Pinpoint the cell where the given text exists, returning its (X, Y) midpoint coordinate. 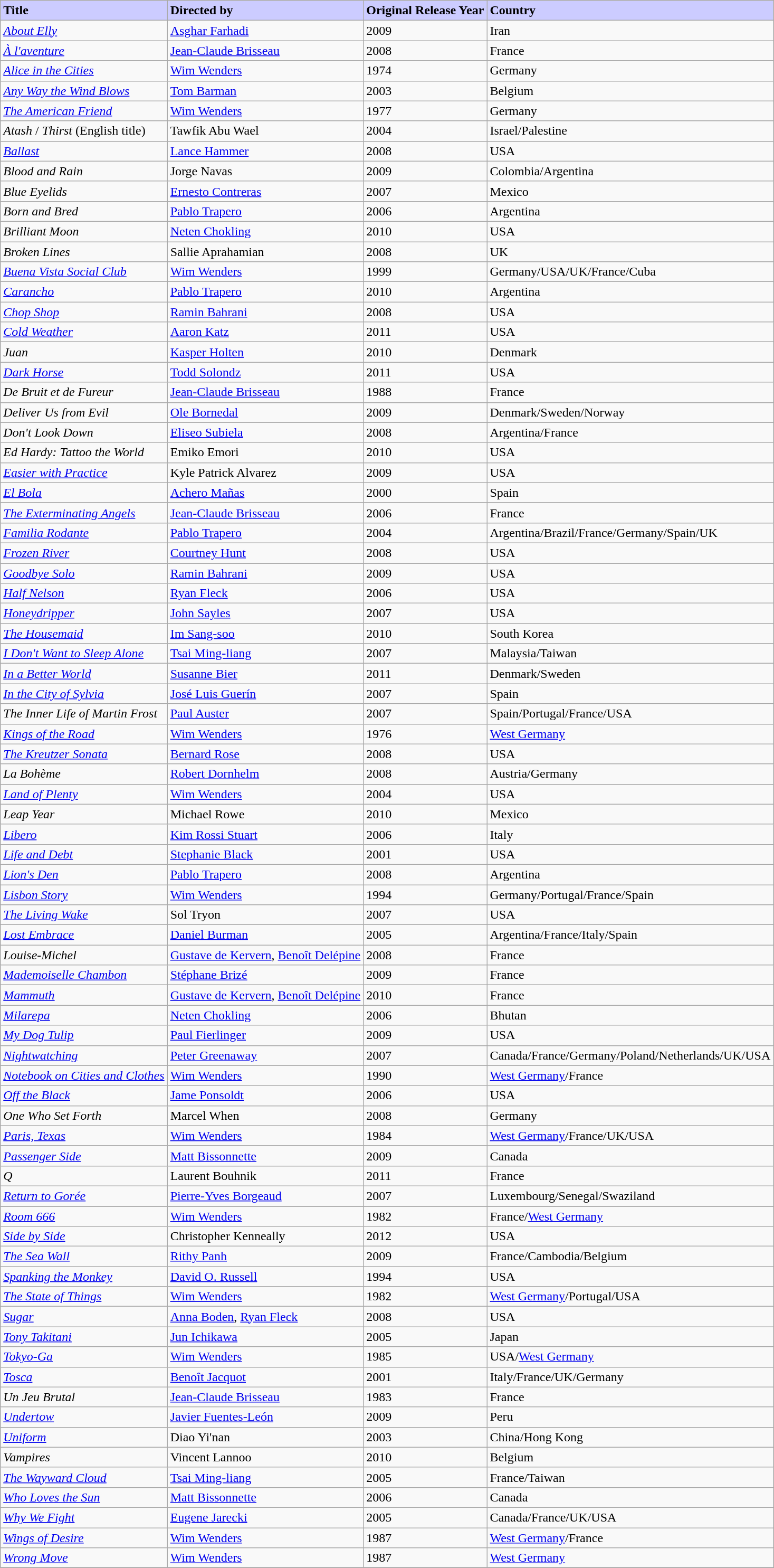
Im Sang-soo (265, 634)
Kyle Patrick Alvarez (265, 473)
De Bruit et de Fureur (84, 392)
Peru (630, 1417)
Return to Gorée (84, 1196)
Luxembourg/Senegal/Swaziland (630, 1196)
Diao Yi'nan (265, 1437)
Iran (630, 31)
The Inner Life of Martin Frost (84, 714)
Title (84, 11)
Marcel When (265, 1116)
Room 666 (84, 1216)
Pierre-Yves Borgeaud (265, 1196)
1976 (425, 734)
Carancho (84, 292)
Honeydripper (84, 613)
Juan (84, 352)
Milarepa (84, 1015)
West Germany/Portugal/USA (630, 1297)
Argentina/France (630, 432)
Lost Embrace (84, 935)
Tokyo-Ga (84, 1357)
One Who Set Forth (84, 1116)
Born and Bred (84, 211)
À l'aventure (84, 51)
Wrong Move (84, 1558)
Denmark/Sweden (630, 674)
Undertow (84, 1417)
Brilliant Moon (84, 231)
Kasper Holten (265, 352)
Alice in the Cities (84, 71)
Chop Shop (84, 312)
Familia Rodante (84, 533)
Lance Hammer (265, 151)
Stéphane Brizé (265, 975)
Vincent Lannoo (265, 1457)
2012 (425, 1236)
Ernesto Contreras (265, 191)
Germany/USA/UK/France/Cuba (630, 272)
Italy/France/UK/Germany (630, 1377)
Original Release Year (425, 11)
Kings of the Road (84, 734)
The Wayward Cloud (84, 1477)
Tosca (84, 1377)
Ryan Fleck (265, 593)
The Housemaid (84, 634)
Aaron Katz (265, 332)
Germany/Portugal/France/Spain (630, 895)
Notebook on Cities and Clothes (84, 1075)
Sugar (84, 1317)
Broken Lines (84, 252)
Asghar Farhadi (265, 31)
Half Nelson (84, 593)
Wings of Desire (84, 1538)
Colombia/Argentina (630, 171)
Life and Debt (84, 854)
Blue Eyelids (84, 191)
Goodbye Solo (84, 573)
USA/West Germany (630, 1357)
Denmark (630, 352)
Achero Mañas (265, 493)
Why We Fight (84, 1517)
Don't Look Down (84, 432)
Courtney Hunt (265, 553)
Tawfik Abu Wael (265, 131)
Vampires (84, 1457)
1984 (425, 1136)
Lion's Den (84, 874)
About Elly (84, 31)
Jun Ichikawa (265, 1337)
Robert Dornhelm (265, 774)
The Living Wake (84, 915)
The Sea Wall (84, 1257)
Side by Side (84, 1236)
La Bohème (84, 774)
The State of Things (84, 1297)
In the City of Sylvia (84, 694)
The American Friend (84, 111)
Ole Bornedal (265, 412)
Todd Solondz (265, 372)
Country (630, 11)
Spanking the Monkey (84, 1277)
Easier with Practice (84, 473)
Anna Boden, Ryan Fleck (265, 1317)
Tony Takitani (84, 1337)
Michael Rowe (265, 814)
Un Jeu Brutal (84, 1397)
Passenger Side (84, 1156)
Italy (630, 834)
I Don't Want to Sleep Alone (84, 654)
José Luis Guerín (265, 694)
El Bola (84, 493)
Atash / Thirst (English title) (84, 131)
France/Cambodia/Belgium (630, 1257)
Paul Auster (265, 714)
Dark Horse (84, 372)
Susanne Bier (265, 674)
Benoît Jacquot (265, 1377)
Denmark/Sweden/Norway (630, 412)
Daniel Burman (265, 935)
In a Better World (84, 674)
Argentina/France/Italy/Spain (630, 935)
Bhutan (630, 1015)
Argentina/Brazil/France/Germany/Spain/UK (630, 533)
Eliseo Subiela (265, 432)
Jame Ponsoldt (265, 1095)
Sallie Aprahamian (265, 252)
Christopher Kenneally (265, 1236)
1990 (425, 1075)
Bernard Rose (265, 754)
France/West Germany (630, 1216)
1988 (425, 392)
Laurent Bouhnik (265, 1176)
2000 (425, 493)
Ballast (84, 151)
Emiko Emori (265, 452)
Off the Black (84, 1095)
My Dog Tulip (84, 1035)
Directed by (265, 11)
Japan (630, 1337)
1977 (425, 111)
Buena Vista Social Club (84, 272)
1974 (425, 71)
John Sayles (265, 613)
Tom Barman (265, 91)
Eugene Jarecki (265, 1517)
Canada/France/UK/USA (630, 1517)
Louise-Michel (84, 955)
Q (84, 1176)
Lisbon Story (84, 895)
Uniform (84, 1437)
1999 (425, 272)
Paul Fierlinger (265, 1035)
China/Hong Kong (630, 1437)
West Germany/France/UK/USA (630, 1136)
Austria/Germany (630, 774)
Cold Weather (84, 332)
Leap Year (84, 814)
Mammuth (84, 995)
David O. Russell (265, 1277)
Blood and Rain (84, 171)
1985 (425, 1357)
Ed Hardy: Tattoo the World (84, 452)
Land of Plenty (84, 794)
Mademoiselle Chambon (84, 975)
The Kreutzer Sonata (84, 754)
1983 (425, 1397)
Kim Rossi Stuart (265, 834)
Peter Greenaway (265, 1055)
UK (630, 252)
South Korea (630, 634)
Nightwatching (84, 1055)
Stephanie Black (265, 854)
France/Taiwan (630, 1477)
Deliver Us from Evil (84, 412)
Who Loves the Sun (84, 1497)
Paris, Texas (84, 1136)
Malaysia/Taiwan (630, 654)
Jorge Navas (265, 171)
Frozen River (84, 553)
Rithy Panh (265, 1257)
Libero (84, 834)
Israel/Palestine (630, 131)
Spain/Portugal/France/USA (630, 714)
Sol Tryon (265, 915)
The Exterminating Angels (84, 513)
Canada/France/Germany/Poland/Netherlands/UK/USA (630, 1055)
Javier Fuentes-León (265, 1417)
Any Way the Wind Blows (84, 91)
